Return the (X, Y) coordinate for the center point of the cell that contains the specified text.  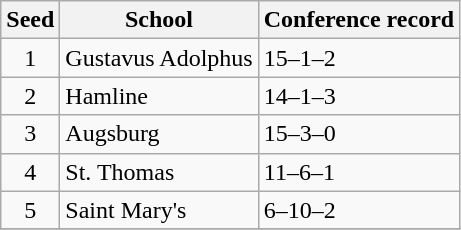
2 (30, 96)
Hamline (159, 96)
3 (30, 134)
1 (30, 58)
11–6–1 (358, 172)
Augsburg (159, 134)
15–1–2 (358, 58)
Saint Mary's (159, 210)
5 (30, 210)
St. Thomas (159, 172)
4 (30, 172)
6–10–2 (358, 210)
14–1–3 (358, 96)
Seed (30, 20)
Gustavus Adolphus (159, 58)
Conference record (358, 20)
School (159, 20)
15–3–0 (358, 134)
